From the cell containing the given text, extract its center point as (x, y) coordinate. 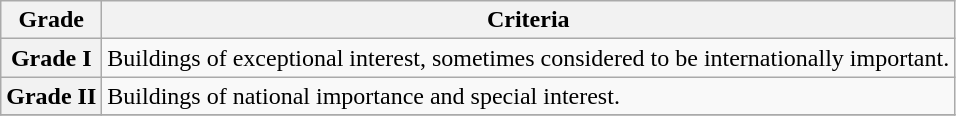
Grade I (52, 58)
Criteria (528, 20)
Buildings of national importance and special interest. (528, 96)
Grade II (52, 96)
Grade (52, 20)
Buildings of exceptional interest, sometimes considered to be internationally important. (528, 58)
